From the cell containing the given text, extract its center point as (x, y) coordinate. 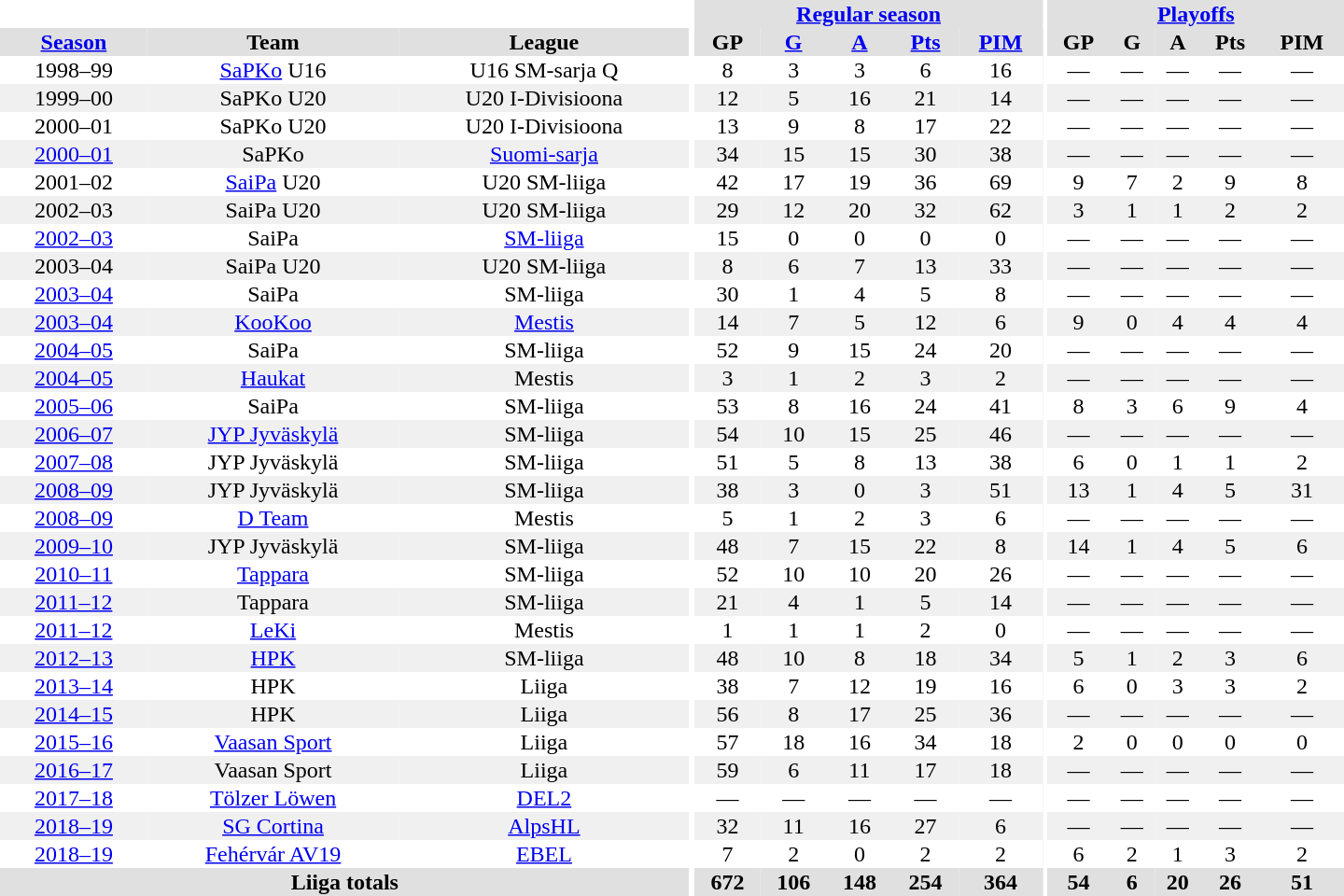
31 (1302, 490)
2010–11 (74, 574)
53 (728, 406)
League (543, 42)
2016–17 (74, 770)
2001–02 (74, 182)
1999–00 (74, 98)
Regular season (868, 14)
56 (728, 714)
106 (793, 882)
Haukat (273, 378)
AlpsHL (543, 826)
57 (728, 742)
41 (1001, 406)
Tölzer Löwen (273, 798)
Suomi-sarja (543, 154)
KooKoo (273, 322)
Fehérvár AV19 (273, 854)
672 (728, 882)
SaPKo U16 (273, 70)
2013–14 (74, 686)
2005–06 (74, 406)
Season (74, 42)
2017–18 (74, 798)
254 (926, 882)
59 (728, 770)
D Team (273, 518)
2012–13 (74, 658)
148 (861, 882)
42 (728, 182)
2006–07 (74, 434)
Liiga totals (345, 882)
364 (1001, 882)
2015–16 (74, 742)
2007–08 (74, 462)
62 (1001, 210)
DEL2 (543, 798)
SG Cortina (273, 826)
46 (1001, 434)
U16 SM-sarja Q (543, 70)
1998–99 (74, 70)
2014–15 (74, 714)
SaPKo (273, 154)
Playoffs (1196, 14)
2009–10 (74, 546)
LeKi (273, 630)
27 (926, 826)
69 (1001, 182)
29 (728, 210)
EBEL (543, 854)
Team (273, 42)
33 (1001, 266)
